Provide the (x, y) coordinate of the cell's center where the given text is located.  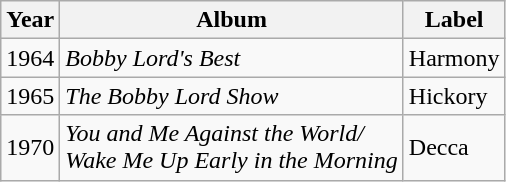
Label (454, 20)
1964 (30, 58)
The Bobby Lord Show (232, 96)
Harmony (454, 58)
Bobby Lord's Best (232, 58)
Decca (454, 148)
Hickory (454, 96)
Year (30, 20)
You and Me Against the World/Wake Me Up Early in the Morning (232, 148)
1965 (30, 96)
1970 (30, 148)
Album (232, 20)
